Provide the (X, Y) coordinate of the cell's center where the given text is located.  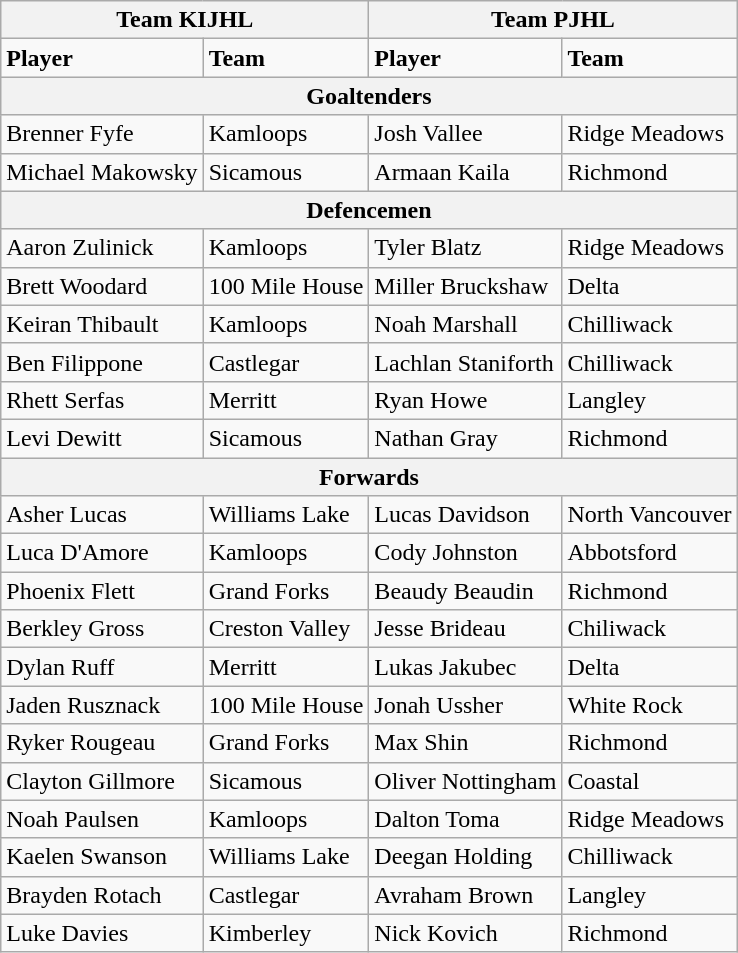
Luca D'Amore (102, 553)
Forwards (369, 477)
Brayden Rotach (102, 895)
Armaan Kaila (466, 172)
Max Shin (466, 743)
Berkley Gross (102, 629)
Nick Kovich (466, 933)
Nathan Gray (466, 438)
Ben Filippone (102, 362)
Aaron Zulinick (102, 248)
Cody Johnston (466, 553)
Keiran Thibault (102, 324)
Miller Bruckshaw (466, 286)
Kimberley (286, 933)
Phoenix Flett (102, 591)
Brett Woodard (102, 286)
Team PJHL (553, 20)
Rhett Serfas (102, 400)
Dylan Ruff (102, 667)
Asher Lucas (102, 515)
Noah Paulsen (102, 819)
Jesse Brideau (466, 629)
Luke Davies (102, 933)
Jaden Rusznack (102, 705)
Abbotsford (650, 553)
Levi Dewitt (102, 438)
Noah Marshall (466, 324)
Josh Vallee (466, 134)
Michael Makowsky (102, 172)
Coastal (650, 781)
Ryker Rougeau (102, 743)
Team KIJHL (185, 20)
Lukas Jakubec (466, 667)
Jonah Ussher (466, 705)
Ryan Howe (466, 400)
Beaudy Beaudin (466, 591)
Clayton Gillmore (102, 781)
Lachlan Staniforth (466, 362)
Oliver Nottingham (466, 781)
Goaltenders (369, 96)
Avraham Brown (466, 895)
North Vancouver (650, 515)
Chiliwack (650, 629)
Creston Valley (286, 629)
Defencemen (369, 210)
Kaelen Swanson (102, 857)
Tyler Blatz (466, 248)
Lucas Davidson (466, 515)
Deegan Holding (466, 857)
Brenner Fyfe (102, 134)
White Rock (650, 705)
Dalton Toma (466, 819)
